Extract the (X, Y) coordinate from the center of the cell holding the provided text.  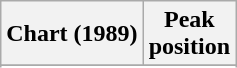
Peakposition (189, 34)
Chart (1989) (72, 34)
